Detect which cell encompasses the target text, then output its [X, Y] center coordinate. 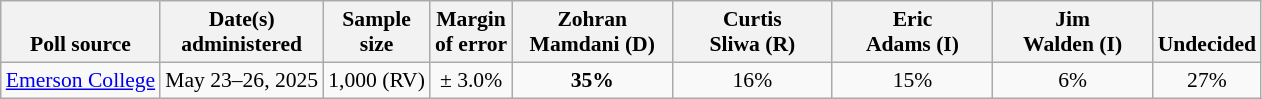
16% [752, 80]
Poll source [80, 32]
15% [912, 80]
± 3.0% [471, 80]
Samplesize [376, 32]
May 23–26, 2025 [242, 80]
Undecided [1207, 32]
Marginof error [471, 32]
Date(s)administered [242, 32]
1,000 (RV) [376, 80]
EricAdams (I) [912, 32]
JimWalden (I) [1073, 32]
CurtisSliwa (R) [752, 32]
ZohranMamdani (D) [592, 32]
Emerson College [80, 80]
35% [592, 80]
6% [1073, 80]
27% [1207, 80]
